Output the [x, y] coordinate of the center of the cell containing the given text.  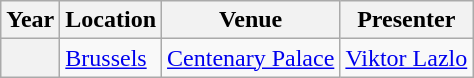
Brussels [111, 58]
Centenary Palace [251, 58]
Viktor Lazlo [406, 58]
Presenter [406, 20]
Year [30, 20]
Venue [251, 20]
Location [111, 20]
